Determine the [X, Y] coordinate at the center of the cell enclosing the given text.  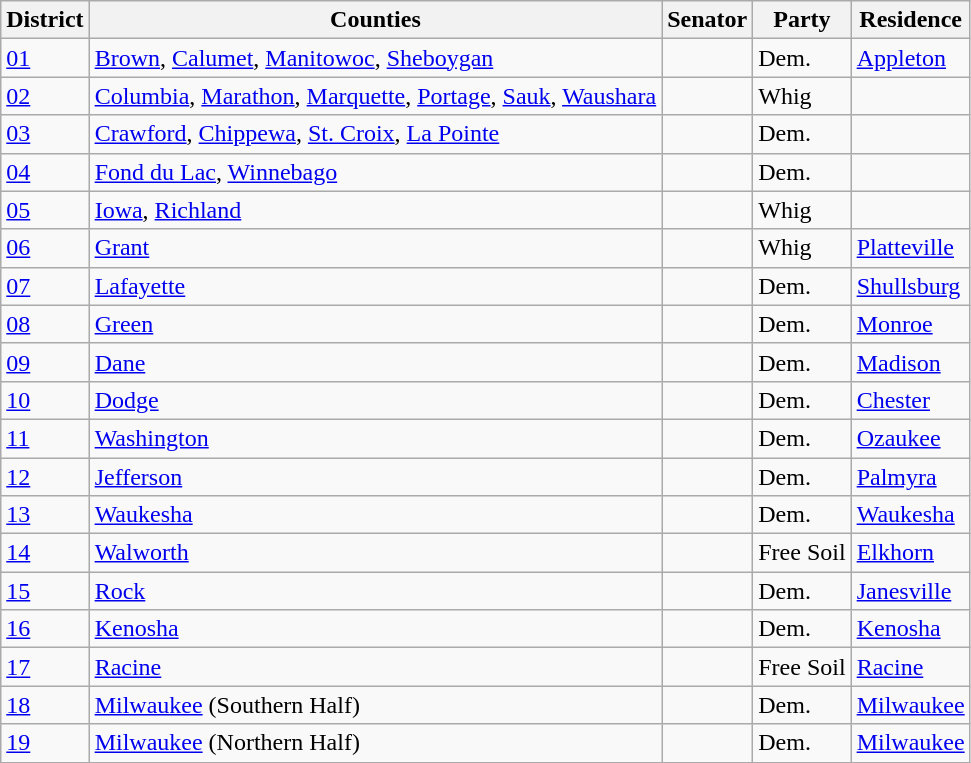
Counties [376, 20]
08 [45, 324]
Green [376, 324]
Appleton [910, 58]
Residence [910, 20]
07 [45, 286]
Brown, Calumet, Manitowoc, Sheboygan [376, 58]
11 [45, 438]
05 [45, 210]
02 [45, 96]
10 [45, 400]
03 [45, 134]
19 [45, 743]
Milwaukee (Northern Half) [376, 743]
09 [45, 362]
Palmyra [910, 477]
18 [45, 705]
Rock [376, 591]
Shullsburg [910, 286]
Jefferson [376, 477]
01 [45, 58]
15 [45, 591]
Monroe [910, 324]
Fond du Lac, Winnebago [376, 172]
16 [45, 629]
Ozaukee [910, 438]
Lafayette [376, 286]
Dane [376, 362]
Elkhorn [910, 553]
12 [45, 477]
Milwaukee (Southern Half) [376, 705]
Chester [910, 400]
Platteville [910, 248]
Iowa, Richland [376, 210]
17 [45, 667]
Senator [708, 20]
13 [45, 515]
District [45, 20]
Grant [376, 248]
Party [802, 20]
Dodge [376, 400]
Janesville [910, 591]
04 [45, 172]
Madison [910, 362]
Walworth [376, 553]
06 [45, 248]
14 [45, 553]
Washington [376, 438]
Crawford, Chippewa, St. Croix, La Pointe [376, 134]
Columbia, Marathon, Marquette, Portage, Sauk, Waushara [376, 96]
